Extract the [X, Y] coordinate from the center of the cell holding the provided text.  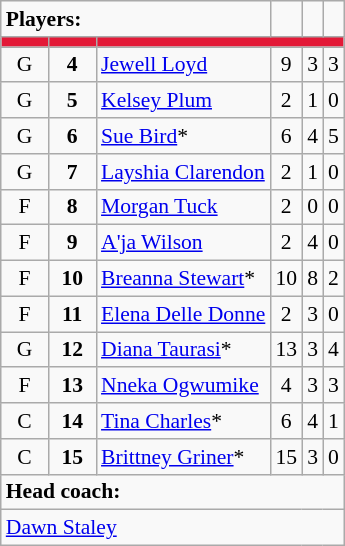
Players: [136, 19]
A'ja Wilson [183, 243]
Dawn Staley [172, 528]
7 [72, 171]
Brittney Griner* [183, 456]
12 [72, 350]
Sue Bird* [183, 136]
Layshia Clarendon [183, 171]
Jewell Loyd [183, 64]
Morgan Tuck [183, 207]
11 [72, 314]
Tina Charles* [183, 421]
Breanna Stewart* [183, 278]
Diana Taurasi* [183, 350]
Head coach: [172, 492]
Nneka Ogwumike [183, 385]
Elena Delle Donne [183, 314]
Kelsey Plum [183, 100]
14 [72, 421]
